Search for the cell housing the specified text and yield its [X, Y] center coordinate. 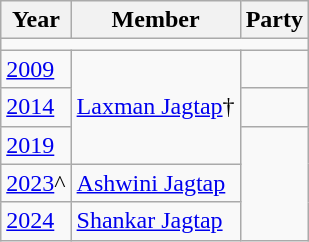
Shankar Jagtap [156, 221]
Ashwini Jagtap [156, 183]
2019 [36, 145]
2014 [36, 107]
Laxman Jagtap† [156, 107]
2023^ [36, 183]
Year [36, 20]
Party [274, 20]
2024 [36, 221]
Member [156, 20]
2009 [36, 69]
